Pinpoint the cell where the given text exists, returning its (x, y) midpoint coordinate. 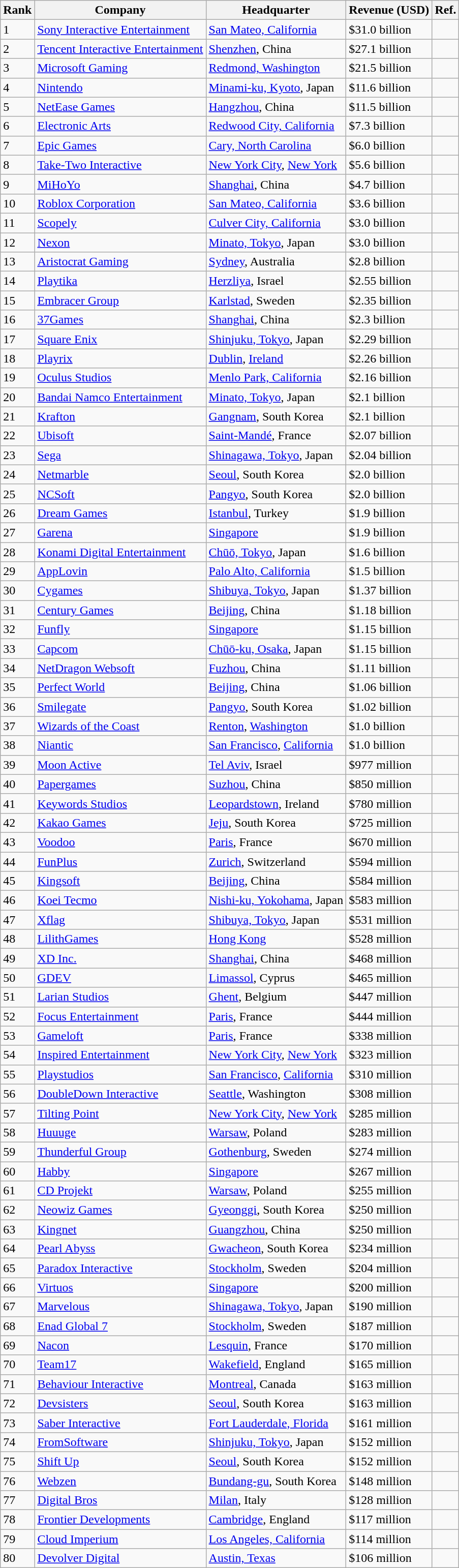
$2.16 billion (389, 378)
Moon Active (120, 765)
Take-Two Interactive (120, 165)
17 (17, 339)
$11.5 billion (389, 107)
$594 million (389, 862)
44 (17, 862)
Webzen (120, 1481)
Saint-Mandé, France (276, 436)
$444 million (389, 1016)
GDEV (120, 978)
76 (17, 1481)
Xflag (120, 920)
Tencent Interactive Entertainment (120, 49)
Kingsoft (120, 881)
26 (17, 513)
Dublin, Ireland (276, 358)
5 (17, 107)
78 (17, 1520)
40 (17, 784)
Konami Digital Entertainment (120, 552)
$310 million (389, 1074)
Gangnam, South Korea (276, 416)
Suzhou, China (276, 784)
$308 million (389, 1094)
60 (17, 1171)
Cloud Imperium (120, 1539)
$6.0 billion (389, 145)
58 (17, 1132)
Guangzhou, China (276, 1229)
Papergames (120, 784)
Nintendo (120, 87)
75 (17, 1461)
Sydney, Australia (276, 262)
Neowiz Games (120, 1210)
$1.5 billion (389, 571)
Sony Interactive Entertainment (120, 29)
Pearl Abyss (120, 1249)
19 (17, 378)
Team17 (120, 1365)
Enad Global 7 (120, 1326)
$584 million (389, 881)
47 (17, 920)
FromSoftware (120, 1442)
Bundang-gu, South Korea (276, 1481)
9 (17, 184)
$2.35 billion (389, 300)
Hong Kong (276, 939)
Krafton (120, 416)
$148 million (389, 1481)
Milan, Italy (276, 1500)
53 (17, 1036)
12 (17, 243)
Nexon (120, 243)
Tilting Point (120, 1113)
16 (17, 320)
Nacon (120, 1345)
Gwacheon, South Korea (276, 1249)
52 (17, 1016)
Jeju, South Korea (276, 823)
Chūō-ku, Osaka, Japan (276, 649)
28 (17, 552)
Revenue (USD) (389, 10)
$780 million (389, 803)
$5.6 billion (389, 165)
Menlo Park, California (276, 378)
Devolver Digital (120, 1558)
79 (17, 1539)
64 (17, 1249)
Herzliya, Israel (276, 281)
61 (17, 1191)
Tel Aviv, Israel (276, 765)
30 (17, 591)
41 (17, 803)
Ubisoft (120, 436)
$21.5 billion (389, 68)
$2.07 billion (389, 436)
$338 million (389, 1036)
49 (17, 958)
80 (17, 1558)
Thunderful Group (120, 1152)
XD Inc. (120, 958)
13 (17, 262)
54 (17, 1055)
$200 million (389, 1287)
$2.8 billion (389, 262)
Capcom (120, 649)
77 (17, 1500)
Saber Interactive (120, 1423)
Cambridge, England (276, 1520)
63 (17, 1229)
Digital Bros (120, 1500)
74 (17, 1442)
62 (17, 1210)
Sega (120, 455)
Fuzhou, China (276, 668)
Netmarble (120, 474)
48 (17, 939)
Scopely (120, 223)
Wakefield, England (276, 1365)
18 (17, 358)
$187 million (389, 1326)
Epic Games (120, 145)
71 (17, 1384)
Focus Entertainment (120, 1016)
Shenzhen, China (276, 49)
$128 million (389, 1500)
Larian Studios (120, 997)
Funfly (120, 629)
Wizards of the Coast (120, 726)
Zurich, Switzerland (276, 862)
CD Projekt (120, 1191)
38 (17, 745)
Austin, Texas (276, 1558)
Istanbul, Turkey (276, 513)
37 (17, 726)
14 (17, 281)
$170 million (389, 1345)
Oculus Studios (120, 378)
$2.29 billion (389, 339)
$1.11 billion (389, 668)
$1.02 billion (389, 707)
NetEase Games (120, 107)
FunPlus (120, 862)
Aristocrat Gaming (120, 262)
4 (17, 87)
43 (17, 842)
Bandai Namco Entertainment (120, 397)
$31.0 billion (389, 29)
23 (17, 455)
35 (17, 687)
$3.6 billion (389, 203)
Palo Alto, California (276, 571)
Century Games (120, 610)
29 (17, 571)
Devsisters (120, 1403)
Limassol, Cyprus (276, 978)
$977 million (389, 765)
Culver City, California (276, 223)
69 (17, 1345)
Square Enix (120, 339)
$670 million (389, 842)
$323 million (389, 1055)
Redmond, Washington (276, 68)
Ref. (445, 10)
$285 million (389, 1113)
$165 million (389, 1365)
Montreal, Canada (276, 1384)
Perfect World (120, 687)
Cary, North Carolina (276, 145)
$267 million (389, 1171)
Kakao Games (120, 823)
Microsoft Gaming (120, 68)
32 (17, 629)
65 (17, 1268)
Seattle, Washington (276, 1094)
Hangzhou, China (276, 107)
$283 million (389, 1132)
8 (17, 165)
Niantic (120, 745)
$106 million (389, 1558)
Nishi-ku, Yokohama, Japan (276, 900)
73 (17, 1423)
36 (17, 707)
$1.37 billion (389, 591)
25 (17, 494)
Kingnet (120, 1229)
42 (17, 823)
Dream Games (120, 513)
Ghent, Belgium (276, 997)
$2.04 billion (389, 455)
Electronic Arts (120, 126)
Los Angeles, California (276, 1539)
Voodoo (120, 842)
$2.3 billion (389, 320)
67 (17, 1307)
33 (17, 649)
$583 million (389, 900)
$4.7 billion (389, 184)
$274 million (389, 1152)
$447 million (389, 997)
$531 million (389, 920)
11 (17, 223)
$11.6 billion (389, 87)
$2.26 billion (389, 358)
$2.55 billion (389, 281)
20 (17, 397)
$528 million (389, 939)
NetDragon Websoft (120, 668)
Renton, Washington (276, 726)
$1.6 billion (389, 552)
$1.06 billion (389, 687)
Headquarter (276, 10)
3 (17, 68)
$7.3 billion (389, 126)
$114 million (389, 1539)
1 (17, 29)
Karlstad, Sweden (276, 300)
Shift Up (120, 1461)
Roblox Corporation (120, 203)
27 (17, 532)
$234 million (389, 1249)
22 (17, 436)
Gothenburg, Sweden (276, 1152)
Rank (17, 10)
Playtika (120, 281)
$190 million (389, 1307)
Paradox Interactive (120, 1268)
68 (17, 1326)
56 (17, 1094)
39 (17, 765)
Huuuge (120, 1132)
45 (17, 881)
$204 million (389, 1268)
Minami-ku, Kyoto, Japan (276, 87)
$161 million (389, 1423)
15 (17, 300)
34 (17, 668)
46 (17, 900)
72 (17, 1403)
Redwood City, California (276, 126)
Koei Tecmo (120, 900)
50 (17, 978)
Company (120, 10)
6 (17, 126)
Smilegate (120, 707)
LilithGames (120, 939)
Cygames (120, 591)
Gyeonggi, South Korea (276, 1210)
$255 million (389, 1191)
Frontier Developments (120, 1520)
Virtuos (120, 1287)
Playrix (120, 358)
57 (17, 1113)
Keywords Studios (120, 803)
AppLovin (120, 571)
Gameloft (120, 1036)
Habby (120, 1171)
$725 million (389, 823)
$850 million (389, 784)
Leopardstown, Ireland (276, 803)
Marvelous (120, 1307)
21 (17, 416)
Lesquin, France (276, 1345)
7 (17, 145)
$27.1 billion (389, 49)
31 (17, 610)
Embracer Group (120, 300)
70 (17, 1365)
24 (17, 474)
Fort Lauderdale, Florida (276, 1423)
Chūō, Tokyo, Japan (276, 552)
Garena (120, 532)
Behaviour Interactive (120, 1384)
Playstudios (120, 1074)
59 (17, 1152)
37Games (120, 320)
DoubleDown Interactive (120, 1094)
10 (17, 203)
51 (17, 997)
66 (17, 1287)
NCSoft (120, 494)
MiHoYo (120, 184)
$468 million (389, 958)
$465 million (389, 978)
$117 million (389, 1520)
$1.18 billion (389, 610)
Inspired Entertainment (120, 1055)
55 (17, 1074)
2 (17, 49)
